Locate the cell with the specified text and output its (X, Y) center coordinate. 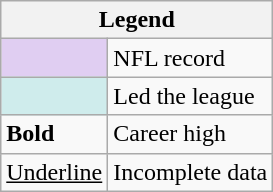
Incomplete data (190, 172)
Career high (190, 134)
NFL record (190, 58)
Underline (54, 172)
Legend (137, 20)
Bold (54, 134)
Led the league (190, 96)
